Extract the [x, y] coordinate from the center of the cell holding the provided text.  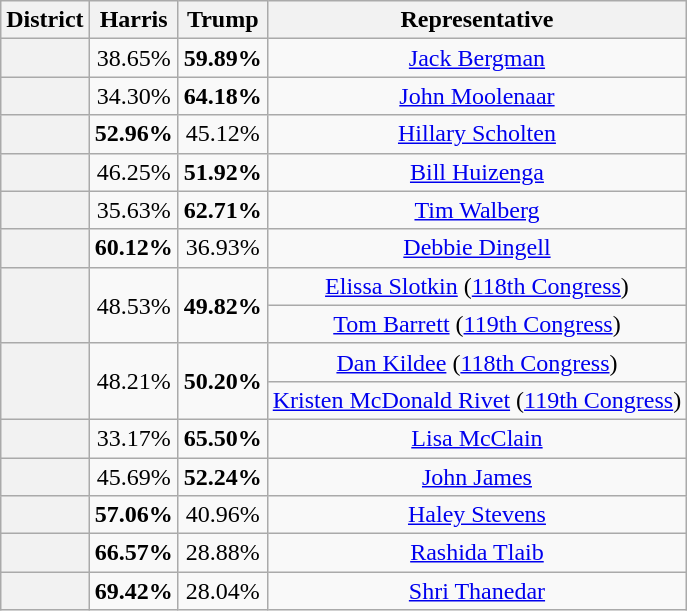
35.63% [134, 210]
District [45, 20]
48.53% [134, 305]
Dan Kildee (118th Congress) [476, 362]
49.82% [222, 305]
62.71% [222, 210]
52.24% [222, 477]
64.18% [222, 96]
Hillary Scholten [476, 134]
46.25% [134, 172]
66.57% [134, 553]
Rashida Tlaib [476, 553]
45.69% [134, 477]
Shri Thanedar [476, 591]
34.30% [134, 96]
John Moolenaar [476, 96]
Kristen McDonald Rivet (119th Congress) [476, 400]
57.06% [134, 515]
48.21% [134, 381]
Trump [222, 20]
Bill Huizenga [476, 172]
28.88% [222, 553]
40.96% [222, 515]
60.12% [134, 248]
Representative [476, 20]
Debbie Dingell [476, 248]
Haley Stevens [476, 515]
Harris [134, 20]
52.96% [134, 134]
Tom Barrett (119th Congress) [476, 324]
Lisa McClain [476, 438]
33.17% [134, 438]
65.50% [222, 438]
Elissa Slotkin (118th Congress) [476, 286]
69.42% [134, 591]
Tim Walberg [476, 210]
51.92% [222, 172]
36.93% [222, 248]
59.89% [222, 58]
Jack Bergman [476, 58]
John James [476, 477]
28.04% [222, 591]
50.20% [222, 381]
45.12% [222, 134]
38.65% [134, 58]
